Extract the (x, y) coordinate from the center of the cell holding the provided text.  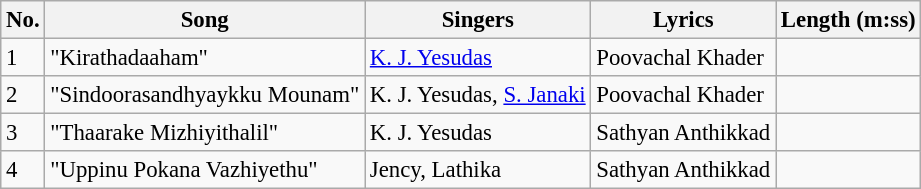
Singers (478, 20)
Song (205, 20)
"Kirathadaaham" (205, 58)
4 (23, 170)
Length (m:ss) (848, 20)
"Sindoorasandhyaykku Mounam" (205, 95)
Lyrics (684, 20)
No. (23, 20)
K. J. Yesudas, S. Janaki (478, 95)
"Uppinu Pokana Vazhiyethu" (205, 170)
2 (23, 95)
"Thaarake Mizhiyithalil" (205, 133)
1 (23, 58)
Jency, Lathika (478, 170)
3 (23, 133)
